Output the [X, Y] coordinate of the center of the cell containing the given text.  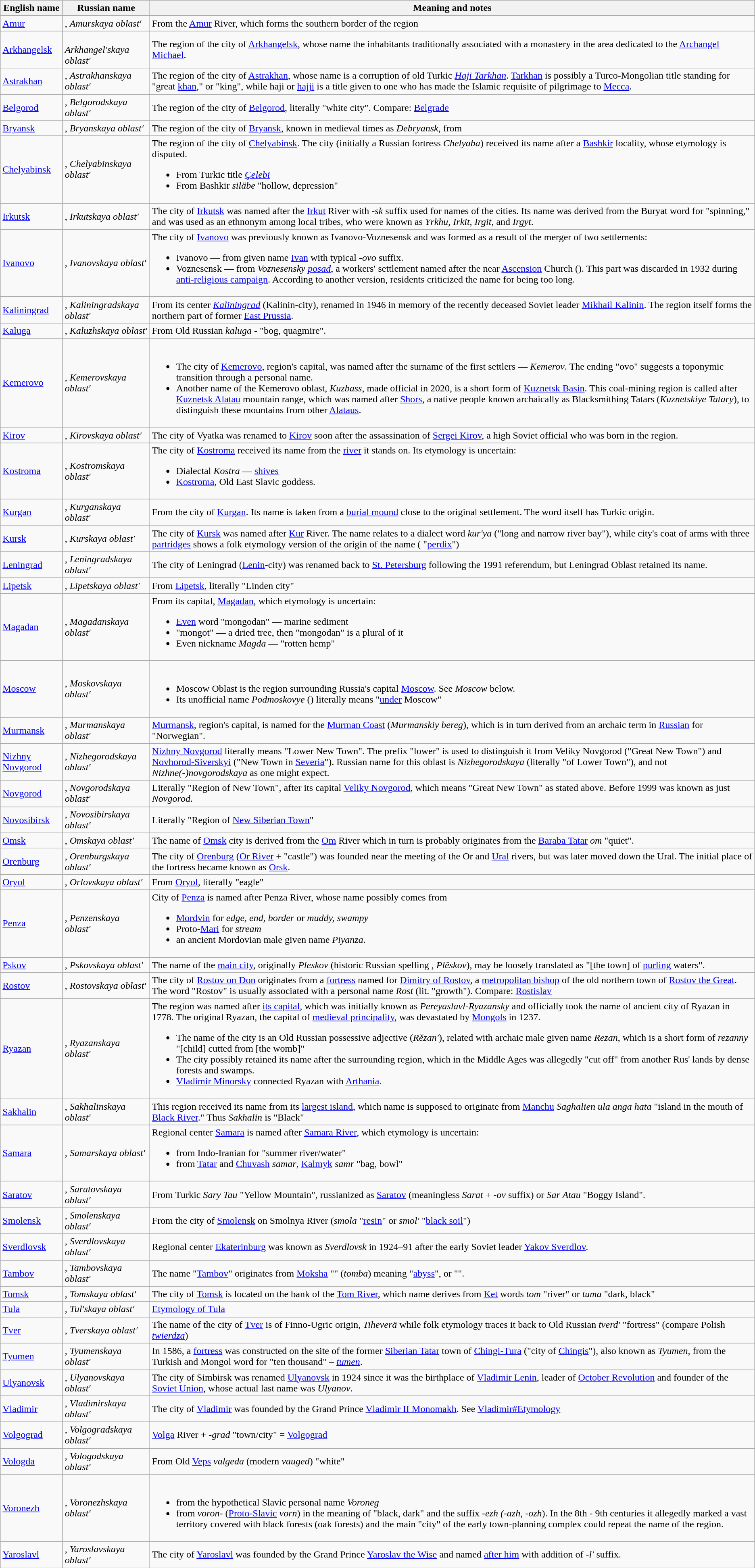
Leningrad [31, 565]
Penza [31, 923]
, Sverdlovskaya oblast′ [106, 1247]
, Saratovskaya oblast′ [106, 1195]
Belgorod [31, 107]
From the Amur River, which forms the southern border of the region [452, 23]
Pskov [31, 965]
, Irkutskaya oblast′ [106, 216]
, Moskovskaya oblast′ [106, 689]
Kaliningrad [31, 310]
Tver [31, 1330]
The name of Omsk city is derived from the Om River which in turn is probably originates from the Baraba Tatar om "quiet". [452, 840]
Murmansk [31, 730]
, Kaliningradskaya oblast′ [106, 310]
From the city of Kurgan. Its name is taken from a burial mound close to the original settlement. The word itself has Turkic origin. [452, 513]
Yaroslavl [31, 1555]
From Lipetsk, literally "Linden city" [452, 586]
From Turkic Sary Tau "Yellow Mountain", russianized as Saratov (meaningless Sarat + -ov suffix) or Sar Atau "Boggy Island". [452, 1195]
Sakhalin [31, 1112]
, Volgogradskaya oblast′ [106, 1435]
Arkhangel′skaya oblast′ [106, 50]
, Vladimirskaya oblast′ [106, 1408]
, Vologodskaya oblast′ [106, 1461]
, Novosibirskaya oblast′ [106, 820]
From Old Veps valgeda (modern vauged) "white" [452, 1461]
Arkhangelsk [31, 50]
, Murmanskaya oblast′ [106, 730]
, Kurskaya oblast′ [106, 539]
Kostroma [31, 471]
From Old Russian kaluga - "bog, quagmire". [452, 331]
, Voronezhskaya oblast′ [106, 1508]
Moscow [31, 689]
, Kostromskaya oblast′ [106, 471]
, Novgorodskaya oblast′ [106, 793]
, Penzenskaya oblast′ [106, 923]
Vladimir [31, 1408]
Magadan [31, 627]
Rostov [31, 986]
Regional center Ekaterinburg was known as Sverdlovsk in 1924–91 after the early Soviet leader Yakov Sverdlov. [452, 1247]
Russian name [106, 8]
Moscow Oblast is the region surrounding Russia's capital Moscow. See Moscow below.Its unofficial name Podmoskovye () literally means "under Moscow" [452, 689]
Saratov [31, 1195]
Voronezh [31, 1508]
Kursk [31, 539]
Etymology of Tula [452, 1309]
Meaning and notes [452, 8]
, Tul′skaya oblast′ [106, 1309]
Bryansk [31, 128]
Kurgan [31, 513]
, Orlovskaya oblast′ [106, 882]
Tyumen [31, 1356]
The city of Vladimir was founded by the Grand Prince Vladimir II Monomakh. See Vladimir#Etymology [452, 1408]
, Ivanovskaya oblast′ [106, 263]
Tomsk [31, 1294]
Kemerovo [31, 383]
Omsk [31, 840]
The region of the city of Belgorod, literally "white city". Compare: Belgrade [452, 107]
, Lipetskaya oblast′ [106, 586]
, Astrakhanskaya oblast′ [106, 81]
English name [31, 8]
Volgograd [31, 1435]
Amur [31, 23]
The name of the main city, originally Pleskov (historic Russian spelling , Plěskov), may be loosely translated as "[the town] of purling waters". [452, 965]
The name "Tambov" originates from Moksha "" (tomba) meaning "abyss", or "". [452, 1273]
, Tomskaya oblast′ [106, 1294]
Novosibirsk [31, 820]
Oryol [31, 882]
, Rostovskaya oblast′ [106, 986]
The region of the city of Bryansk, known in medieval times as Debryansk, from [452, 128]
, Samarskaya oblast′ [106, 1153]
Novgorod [31, 793]
, Chelyabinskaya oblast′ [106, 169]
, Yaroslavskaya oblast′ [106, 1555]
Ivanovo [31, 263]
The city of Yaroslavl was founded by the Grand Prince Yaroslav the Wise and named after him with addition of -l′ suffix. [452, 1555]
, Nizhegorodskaya oblast′ [106, 762]
, Belgorodskaya oblast′ [106, 107]
Vologda [31, 1461]
, Bryanskaya oblast′ [106, 128]
, Kaluzhskaya oblast′ [106, 331]
Irkutsk [31, 216]
, Pskovskaya oblast′ [106, 965]
The city of Tomsk is located on the bank of the Tom River, which name derives from Ket words tom "river" or tuma "dark, black" [452, 1294]
The city of Leningrad (Lenin-city) was renamed back to St. Petersburg following the 1991 referendum, but Leningrad Oblast retained its name. [452, 565]
From the city of Smolensk on Smolnya River (smola "resin" or smol′ "black soil") [452, 1221]
, Omskaya oblast′ [106, 840]
, Sakhalinskaya oblast′ [106, 1112]
The city of Vyatka was renamed to Kirov soon after the assassination of Sergei Kirov, a high Soviet official who was born in the region. [452, 435]
, Tambovskaya oblast′ [106, 1273]
Literally "Region of New Siberian Town" [452, 820]
, Magadanskaya oblast′ [106, 627]
From Oryol, literally "eagle" [452, 882]
Lipetsk [31, 586]
Tambov [31, 1273]
, Tverskaya oblast′ [106, 1330]
, Amurskaya oblast′ [106, 23]
, Kemerovskaya oblast′ [106, 383]
Chelyabinsk [31, 169]
Sverdlovsk [31, 1247]
, Tyumenskaya oblast′ [106, 1356]
Smolensk [31, 1221]
, Kurganskaya oblast′ [106, 513]
, Ryazanskaya oblast′ [106, 1049]
Nizhny Novgorod [31, 762]
, Ulyanovskaya oblast′ [106, 1383]
Volga River + -grad "town/city" = Volgograd [452, 1435]
Ryazan [31, 1049]
Ulyanovsk [31, 1383]
Astrakhan [31, 81]
, Orenburgskaya oblast′ [106, 861]
Kirov [31, 435]
Tula [31, 1309]
, Kirovskaya oblast′ [106, 435]
, Smolenskaya oblast′ [106, 1221]
, Leningradskaya oblast′ [106, 565]
Orenburg [31, 861]
Samara [31, 1153]
Kaluga [31, 331]
